Provide the [x, y] coordinate of the cell's center where the given text is located.  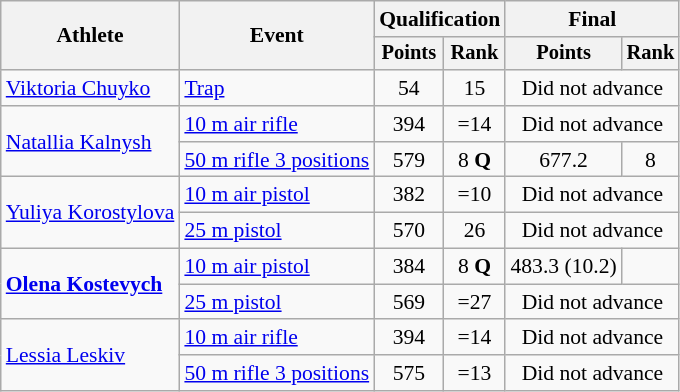
8 [651, 160]
Natallia Kalnysh [90, 142]
=27 [474, 302]
Final [592, 19]
=13 [474, 373]
384 [408, 267]
Olena Kostevych [90, 284]
575 [408, 373]
Athlete [90, 36]
570 [408, 231]
Trap [276, 88]
54 [408, 88]
569 [408, 302]
483.3 (10.2) [563, 267]
Event [276, 36]
579 [408, 160]
382 [408, 195]
Lessia Leskiv [90, 356]
=10 [474, 195]
677.2 [563, 160]
Viktoria Chuyko [90, 88]
Yuliya Korostylova [90, 212]
15 [474, 88]
26 [474, 231]
Qualification [440, 19]
